Capture the cell that displays the provided text and extract its [X, Y] central coordinate. 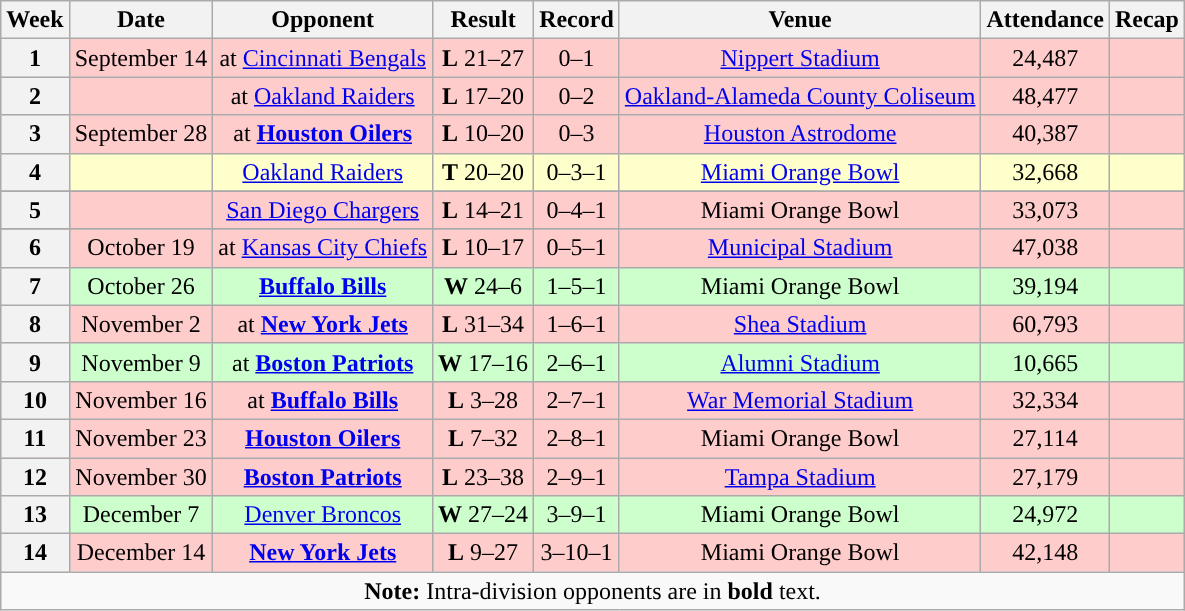
W 27–24 [484, 515]
Houston Astrodome [800, 134]
Boston Patriots [323, 477]
13 [35, 515]
9 [35, 362]
32,668 [1045, 172]
Oakland-Alameda County Coliseum [800, 96]
0–3–1 [577, 172]
L 10–20 [484, 134]
1–5–1 [577, 286]
at Boston Patriots [323, 362]
Note: Intra-division opponents are in bold text. [593, 591]
3–10–1 [577, 553]
Recap [1146, 20]
L 10–17 [484, 248]
Week [35, 20]
L 17–20 [484, 96]
7 [35, 286]
11 [35, 438]
Oakland Raiders [323, 172]
War Memorial Stadium [800, 400]
at Cincinnati Bengals [323, 58]
10 [35, 400]
October 26 [141, 286]
Nippert Stadium [800, 58]
November 16 [141, 400]
September 28 [141, 134]
0–5–1 [577, 248]
0–3 [577, 134]
November 2 [141, 324]
42,148 [1045, 553]
24,972 [1045, 515]
Alumni Stadium [800, 362]
4 [35, 172]
0–4–1 [577, 210]
33,073 [1045, 210]
Venue [800, 20]
Result [484, 20]
L 3–28 [484, 400]
Record [577, 20]
Buffalo Bills [323, 286]
Houston Oilers [323, 438]
L 21–27 [484, 58]
at Houston Oilers [323, 134]
December 14 [141, 553]
5 [35, 210]
12 [35, 477]
Denver Broncos [323, 515]
at Kansas City Chiefs [323, 248]
32,334 [1045, 400]
L 23–38 [484, 477]
2–9–1 [577, 477]
L 9–27 [484, 553]
60,793 [1045, 324]
November 23 [141, 438]
L 7–32 [484, 438]
Date [141, 20]
6 [35, 248]
San Diego Chargers [323, 210]
27,179 [1045, 477]
3 [35, 134]
2–7–1 [577, 400]
New York Jets [323, 553]
47,038 [1045, 248]
October 19 [141, 248]
39,194 [1045, 286]
48,477 [1045, 96]
September 14 [141, 58]
T 20–20 [484, 172]
2 [35, 96]
Shea Stadium [800, 324]
0–2 [577, 96]
Tampa Stadium [800, 477]
at Buffalo Bills [323, 400]
W 24–6 [484, 286]
W 17–16 [484, 362]
1–6–1 [577, 324]
December 7 [141, 515]
November 30 [141, 477]
Attendance [1045, 20]
Opponent [323, 20]
14 [35, 553]
Municipal Stadium [800, 248]
1 [35, 58]
2–6–1 [577, 362]
at New York Jets [323, 324]
at Oakland Raiders [323, 96]
November 9 [141, 362]
L 31–34 [484, 324]
40,387 [1045, 134]
2–8–1 [577, 438]
L 14–21 [484, 210]
3–9–1 [577, 515]
0–1 [577, 58]
10,665 [1045, 362]
27,114 [1045, 438]
24,487 [1045, 58]
8 [35, 324]
